Pinpoint the cell where the given text exists, returning its [x, y] midpoint coordinate. 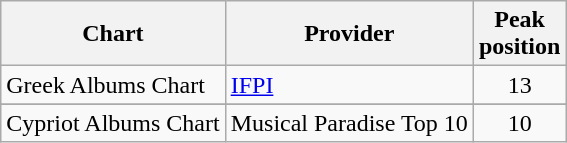
Greek Albums Chart [113, 85]
10 [519, 123]
13 [519, 85]
Cypriot Albums Chart [113, 123]
IFPI [349, 85]
Chart [113, 34]
Provider [349, 34]
Musical Paradise Top 10 [349, 123]
Peakposition [519, 34]
